Identify which cell holds the provided text, then report its (X, Y) central coordinate. 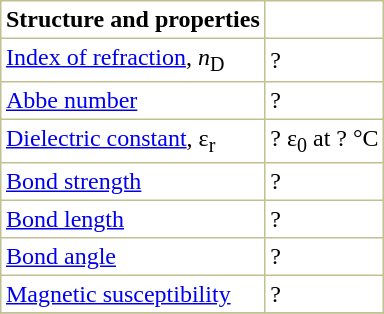
Magnetic susceptibility (133, 295)
Dielectric constant, εr (133, 142)
Bond strength (133, 182)
Abbe number (133, 101)
Bond angle (133, 257)
Structure and properties (133, 20)
? ε0 at ? °C (324, 142)
Index of refraction, nD (133, 60)
Bond length (133, 220)
